Detect which cell encompasses the target text, then output its [X, Y] center coordinate. 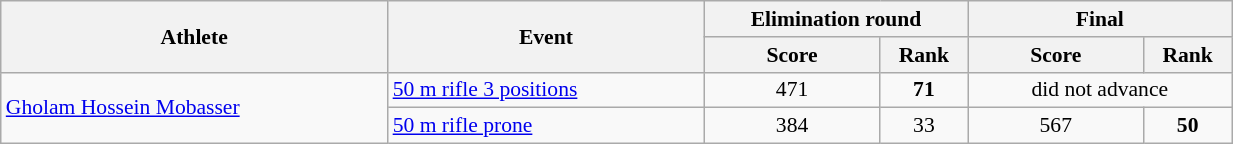
471 [792, 90]
33 [924, 126]
Event [546, 36]
384 [792, 126]
did not advance [1100, 90]
Final [1100, 19]
Elimination round [836, 19]
50 [1188, 126]
50 m rifle 3 positions [546, 90]
Gholam Hossein Mobasser [194, 108]
50 m rifle prone [546, 126]
71 [924, 90]
Athlete [194, 36]
567 [1056, 126]
